Identify which cell holds the provided text, then report its [x, y] central coordinate. 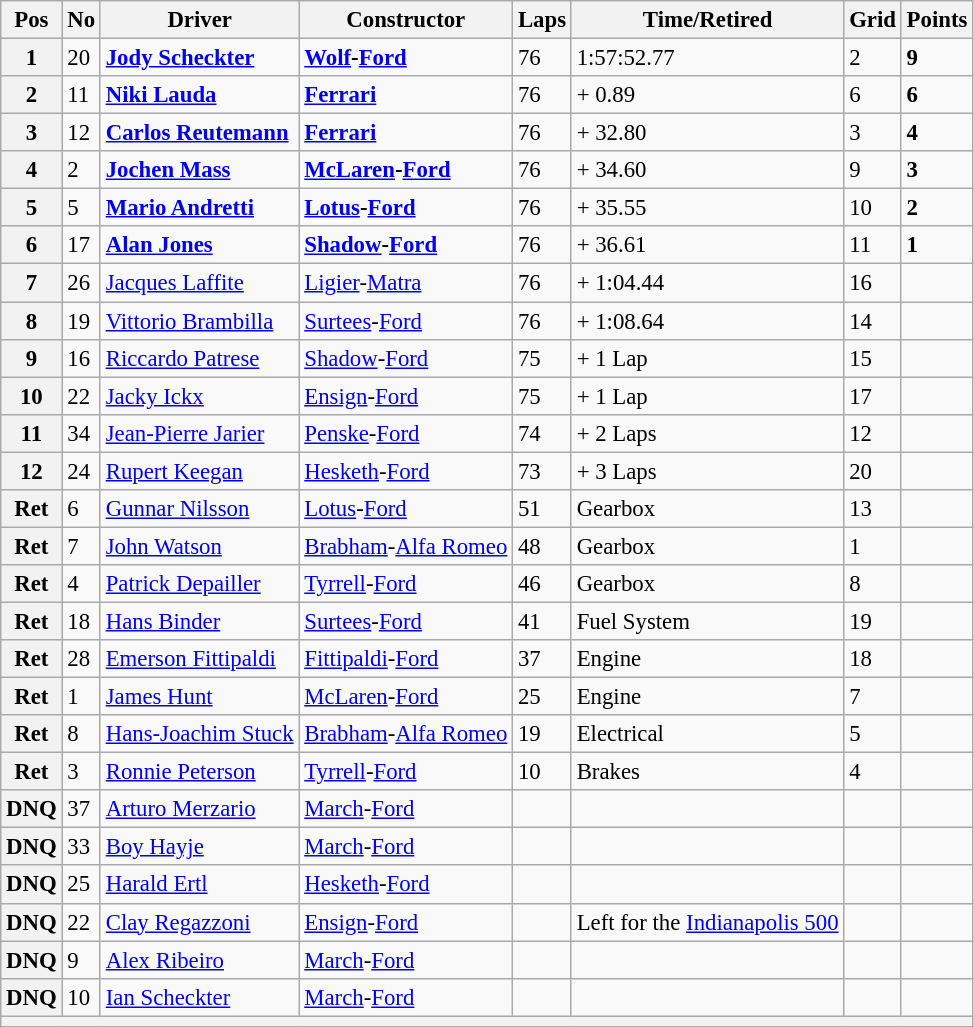
+ 2 Laps [708, 433]
Ian Scheckter [200, 997]
Carlos Reutemann [200, 133]
Ligier-Matra [406, 283]
28 [81, 659]
Electrical [708, 734]
74 [542, 433]
14 [872, 321]
Jean-Pierre Jarier [200, 433]
Hans-Joachim Stuck [200, 734]
+ 34.60 [708, 170]
Jacky Ickx [200, 396]
Left for the Indianapolis 500 [708, 922]
Hans Binder [200, 621]
34 [81, 433]
Emerson Fittipaldi [200, 659]
Vittorio Brambilla [200, 321]
Niki Lauda [200, 95]
Alex Ribeiro [200, 960]
Time/Retired [708, 20]
Brakes [708, 772]
+ 32.80 [708, 133]
John Watson [200, 546]
Jacques Laffite [200, 283]
+ 3 Laps [708, 471]
No [81, 20]
Driver [200, 20]
Penske-Ford [406, 433]
Alan Jones [200, 245]
Constructor [406, 20]
Pos [32, 20]
Mario Andretti [200, 208]
24 [81, 471]
Laps [542, 20]
26 [81, 283]
Arturo Merzario [200, 809]
Boy Hayje [200, 847]
Patrick Depailler [200, 584]
Points [936, 20]
Harald Ertl [200, 885]
51 [542, 509]
46 [542, 584]
Grid [872, 20]
15 [872, 358]
33 [81, 847]
+ 1:04.44 [708, 283]
James Hunt [200, 697]
41 [542, 621]
+ 1:08.64 [708, 321]
Jody Scheckter [200, 58]
13 [872, 509]
Clay Regazzoni [200, 922]
Jochen Mass [200, 170]
Riccardo Patrese [200, 358]
Wolf-Ford [406, 58]
Fittipaldi-Ford [406, 659]
Gunnar Nilsson [200, 509]
+ 35.55 [708, 208]
48 [542, 546]
Fuel System [708, 621]
+ 0.89 [708, 95]
Ronnie Peterson [200, 772]
Rupert Keegan [200, 471]
1:57:52.77 [708, 58]
+ 36.61 [708, 245]
73 [542, 471]
